Locate the cell with the specified text and output its (x, y) center coordinate. 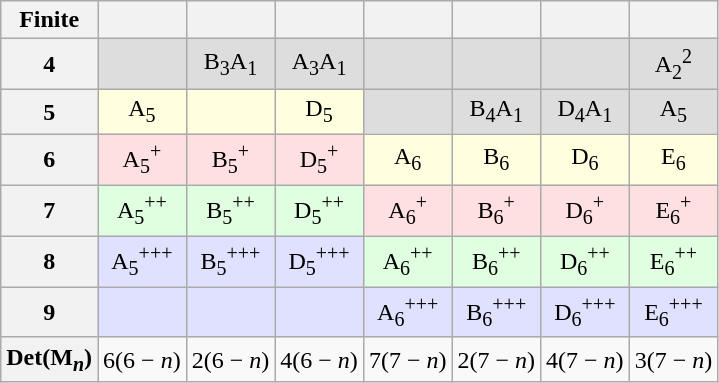
A22 (674, 64)
A6+ (408, 210)
6(6 − n) (142, 359)
E6+++ (674, 312)
D5 (320, 112)
B6 (496, 160)
E6++ (674, 262)
A3A1 (320, 64)
B6+++ (496, 312)
D6 (586, 160)
D6+++ (586, 312)
D5+ (320, 160)
E6 (674, 160)
6 (50, 160)
E6+ (674, 210)
D5++ (320, 210)
A5+++ (142, 262)
A6 (408, 160)
Det(Mn) (50, 359)
A6+++ (408, 312)
2(7 − n) (496, 359)
4(7 − n) (586, 359)
D4A1 (586, 112)
B4A1 (496, 112)
D6++ (586, 262)
B5++ (230, 210)
7(7 − n) (408, 359)
B5+ (230, 160)
B6+ (496, 210)
B5+++ (230, 262)
Finite (50, 20)
A6++ (408, 262)
D5+++ (320, 262)
A5+ (142, 160)
7 (50, 210)
5 (50, 112)
8 (50, 262)
B6++ (496, 262)
D6+ (586, 210)
4 (50, 64)
2(6 − n) (230, 359)
B3A1 (230, 64)
3(7 − n) (674, 359)
A5++ (142, 210)
4(6 − n) (320, 359)
9 (50, 312)
